Provide the (X, Y) coordinate of the cell's center where the given text is located.  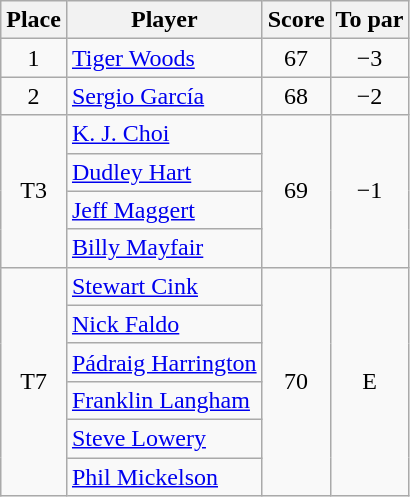
E (370, 381)
Franklin Langham (164, 400)
Billy Mayfair (164, 248)
Stewart Cink (164, 286)
−1 (370, 191)
Steve Lowery (164, 438)
Tiger Woods (164, 58)
Score (296, 20)
Pádraig Harrington (164, 362)
Nick Faldo (164, 324)
Place (34, 20)
Sergio García (164, 96)
T3 (34, 191)
T7 (34, 381)
68 (296, 96)
To par (370, 20)
Dudley Hart (164, 172)
67 (296, 58)
Jeff Maggert (164, 210)
2 (34, 96)
K. J. Choi (164, 134)
−3 (370, 58)
Player (164, 20)
−2 (370, 96)
70 (296, 381)
1 (34, 58)
69 (296, 191)
Phil Mickelson (164, 477)
